For the text-containing cell, return its midpoint in [x, y] coordinate format. 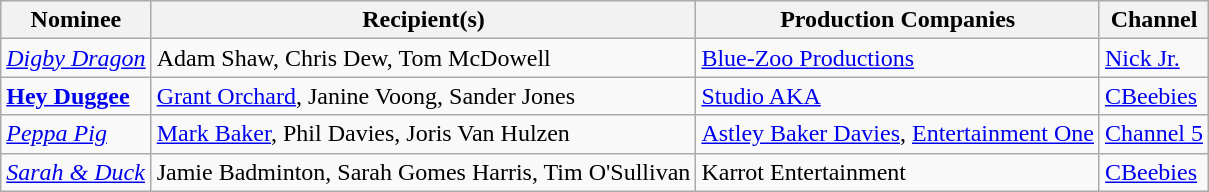
Channel 5 [1154, 134]
Nick Jr. [1154, 58]
Hey Duggee [76, 96]
Nominee [76, 20]
Adam Shaw, Chris Dew, Tom McDowell [424, 58]
Production Companies [898, 20]
Astley Baker Davies, Entertainment One [898, 134]
Blue-Zoo Productions [898, 58]
Studio AKA [898, 96]
Jamie Badminton, Sarah Gomes Harris, Tim O'Sullivan [424, 172]
Mark Baker, Phil Davies, Joris Van Hulzen [424, 134]
Peppa Pig [76, 134]
Grant Orchard, Janine Voong, Sander Jones [424, 96]
Digby Dragon [76, 58]
Recipient(s) [424, 20]
Karrot Entertainment [898, 172]
Channel [1154, 20]
Sarah & Duck [76, 172]
